Provide the [x, y] coordinate of the cell's center where the given text is located.  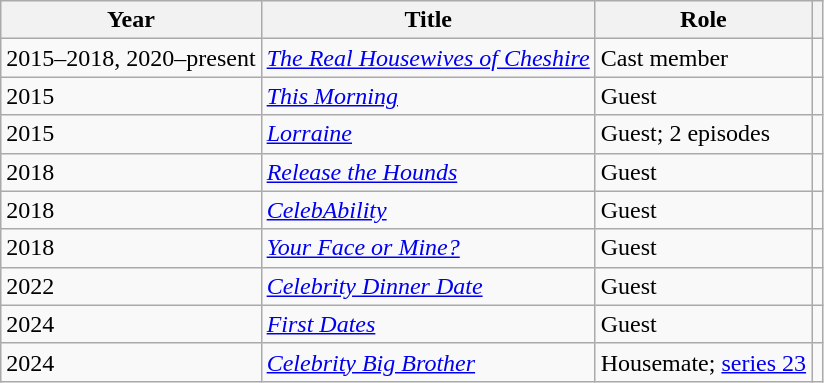
Year [131, 20]
2015–2018, 2020–present [131, 58]
Release the Hounds [428, 172]
The Real Housewives of Cheshire [428, 58]
This Morning [428, 96]
Role [703, 20]
Housemate; series 23 [703, 362]
Celebrity Big Brother [428, 362]
Lorraine [428, 134]
Cast member [703, 58]
CelebAbility [428, 210]
Title [428, 20]
Your Face or Mine? [428, 248]
2022 [131, 286]
First Dates [428, 324]
Celebrity Dinner Date [428, 286]
Guest; 2 episodes [703, 134]
